From the cell containing the given text, extract its center point as [X, Y] coordinate. 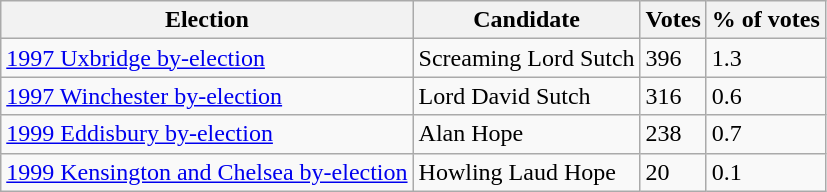
1997 Winchester by-election [207, 96]
1999 Kensington and Chelsea by-election [207, 172]
1999 Eddisbury by-election [207, 134]
Screaming Lord Sutch [526, 58]
316 [673, 96]
0.7 [766, 134]
Election [207, 20]
396 [673, 58]
Howling Laud Hope [526, 172]
1997 Uxbridge by-election [207, 58]
Votes [673, 20]
Lord David Sutch [526, 96]
Alan Hope [526, 134]
1.3 [766, 58]
20 [673, 172]
Candidate [526, 20]
0.6 [766, 96]
0.1 [766, 172]
238 [673, 134]
% of votes [766, 20]
